Provide the [X, Y] coordinate of the cell's center where the given text is located.  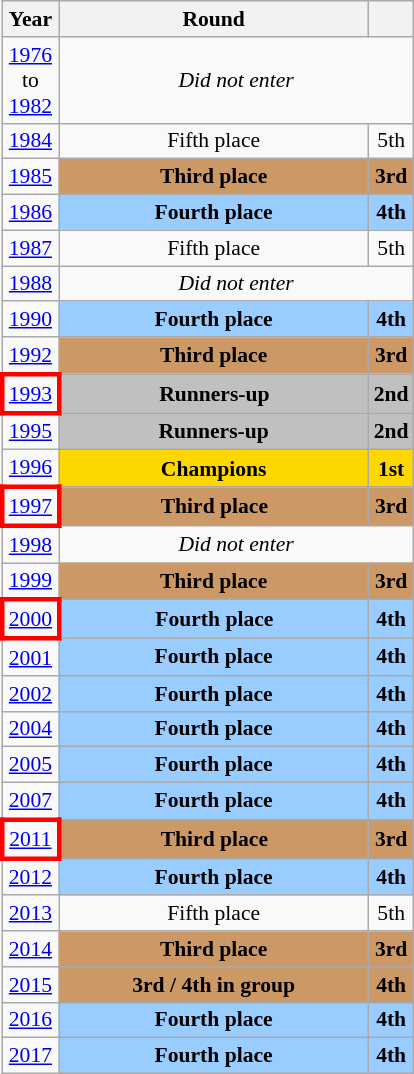
2011 [30, 840]
1987 [30, 248]
1996 [30, 468]
2013 [30, 914]
2015 [30, 985]
2017 [30, 1056]
3rd / 4th in group [214, 985]
2016 [30, 1020]
1988 [30, 284]
2005 [30, 765]
1999 [30, 582]
Champions [214, 468]
1976to1982 [30, 80]
1984 [30, 141]
Year [30, 19]
1997 [30, 506]
2002 [30, 694]
2014 [30, 949]
1986 [30, 213]
2007 [30, 802]
1st [392, 468]
2004 [30, 729]
1995 [30, 432]
1993 [30, 394]
1985 [30, 177]
2000 [30, 620]
1992 [30, 356]
1998 [30, 544]
2001 [30, 658]
1990 [30, 320]
2012 [30, 876]
Round [214, 19]
